Provide the [x, y] coordinate of the cell's center where the given text is located.  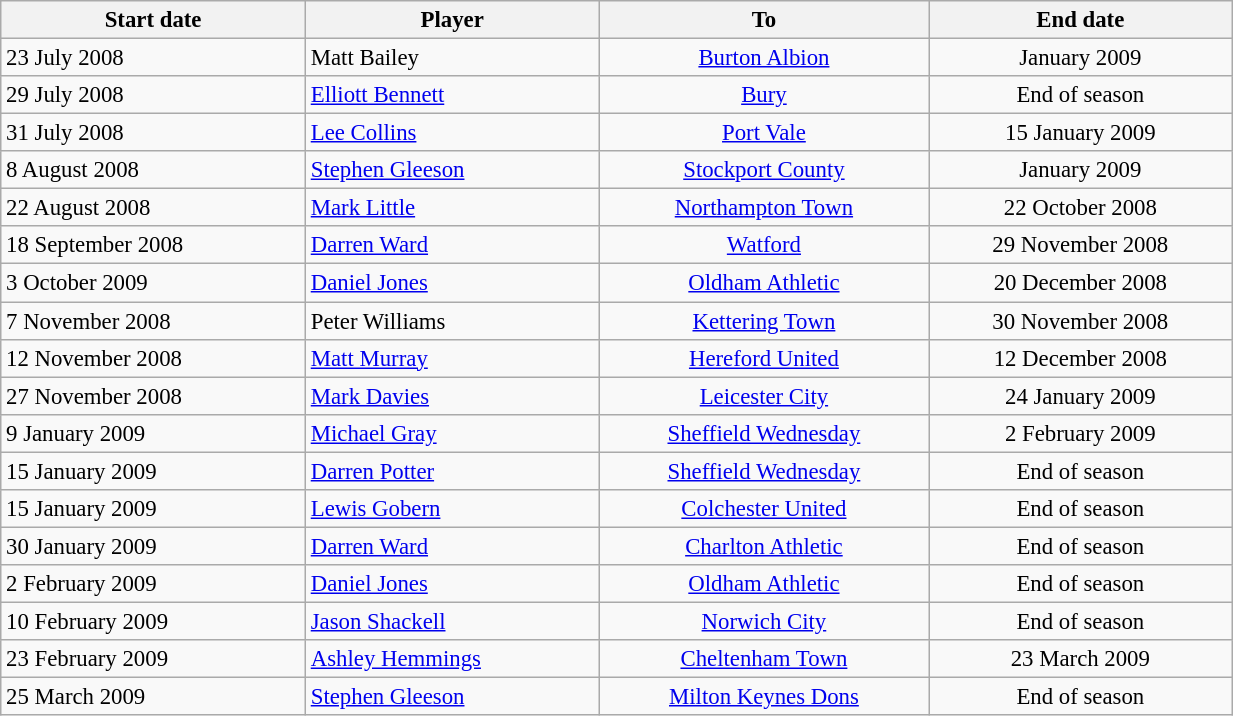
Player [452, 20]
18 September 2008 [154, 245]
23 March 2009 [1080, 659]
Matt Bailey [452, 58]
End date [1080, 20]
Mark Little [452, 208]
Charlton Athletic [764, 546]
22 August 2008 [154, 208]
Leicester City [764, 396]
Stockport County [764, 170]
23 February 2009 [154, 659]
23 July 2008 [154, 58]
Bury [764, 95]
7 November 2008 [154, 321]
29 November 2008 [1080, 245]
Elliott Bennett [452, 95]
Norwich City [764, 621]
30 November 2008 [1080, 321]
29 July 2008 [154, 95]
Port Vale [764, 133]
12 December 2008 [1080, 358]
Lewis Gobern [452, 509]
20 December 2008 [1080, 283]
Matt Murray [452, 358]
3 October 2009 [154, 283]
Burton Albion [764, 58]
9 January 2009 [154, 433]
24 January 2009 [1080, 396]
Ashley Hemmings [452, 659]
8 August 2008 [154, 170]
Mark Davies [452, 396]
Michael Gray [452, 433]
Lee Collins [452, 133]
27 November 2008 [154, 396]
Darren Potter [452, 471]
Hereford United [764, 358]
22 October 2008 [1080, 208]
Milton Keynes Dons [764, 697]
Jason Shackell [452, 621]
Peter Williams [452, 321]
10 February 2009 [154, 621]
12 November 2008 [154, 358]
Cheltenham Town [764, 659]
Start date [154, 20]
Colchester United [764, 509]
Kettering Town [764, 321]
25 March 2009 [154, 697]
31 July 2008 [154, 133]
30 January 2009 [154, 546]
To [764, 20]
Watford [764, 245]
Northampton Town [764, 208]
